Detect which cell encompasses the target text, then output its (x, y) center coordinate. 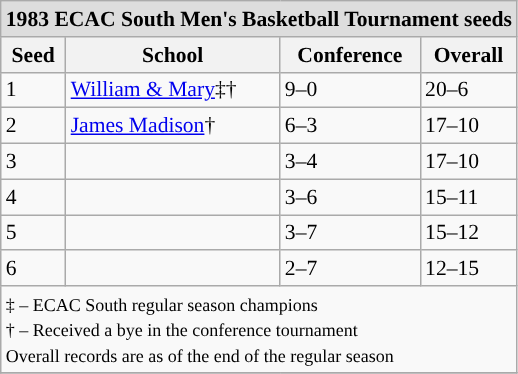
James Madison† (173, 126)
5 (34, 233)
3–4 (350, 162)
William & Mary‡† (173, 90)
9–0 (350, 90)
15–12 (468, 233)
3–7 (350, 233)
4 (34, 197)
6–3 (350, 126)
15–11 (468, 197)
6 (34, 269)
3–6 (350, 197)
Conference (350, 55)
12–15 (468, 269)
3 (34, 162)
1983 ECAC South Men's Basketball Tournament seeds (259, 19)
Overall (468, 55)
2 (34, 126)
2–7 (350, 269)
Seed (34, 55)
School (173, 55)
‡ – ECAC South regular season champions† – Received a bye in the conference tournamentOverall records are as of the end of the regular season (259, 330)
1 (34, 90)
20–6 (468, 90)
